Determine the [x, y] coordinate at the center of the cell enclosing the given text.  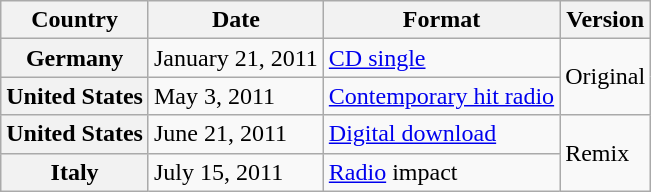
June 21, 2011 [236, 134]
Remix [606, 153]
Format [441, 20]
May 3, 2011 [236, 96]
CD single [441, 58]
Radio impact [441, 172]
Germany [75, 58]
January 21, 2011 [236, 58]
Version [606, 20]
Italy [75, 172]
Country [75, 20]
Digital download [441, 134]
Contemporary hit radio [441, 96]
Original [606, 77]
July 15, 2011 [236, 172]
Date [236, 20]
